Extract the (X, Y) coordinate from the center of the cell holding the provided text.  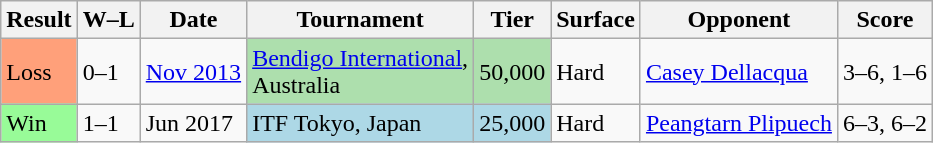
Loss (39, 72)
Win (39, 123)
Tier (512, 20)
1–1 (108, 123)
25,000 (512, 123)
Jun 2017 (193, 123)
3–6, 1–6 (884, 72)
Casey Dellacqua (738, 72)
W–L (108, 20)
Tournament (360, 20)
50,000 (512, 72)
Nov 2013 (193, 72)
Surface (596, 20)
Peangtarn Plipuech (738, 123)
6–3, 6–2 (884, 123)
Result (39, 20)
Score (884, 20)
Opponent (738, 20)
Date (193, 20)
ITF Tokyo, Japan (360, 123)
Bendigo International, Australia (360, 72)
0–1 (108, 72)
